Extract the (x, y) coordinate from the center of the cell holding the provided text.  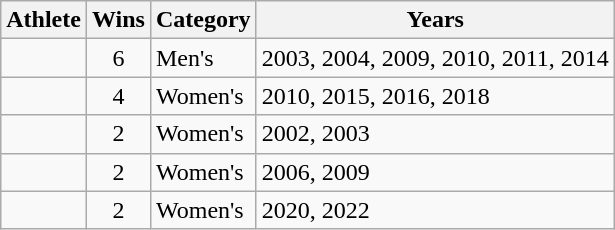
2010, 2015, 2016, 2018 (435, 96)
6 (118, 58)
Wins (118, 20)
4 (118, 96)
2020, 2022 (435, 210)
Men's (203, 58)
Athlete (44, 20)
2003, 2004, 2009, 2010, 2011, 2014 (435, 58)
2002, 2003 (435, 134)
Category (203, 20)
Years (435, 20)
2006, 2009 (435, 172)
